Find where the given text appears and provide that cell's center as [x, y] coordinate. 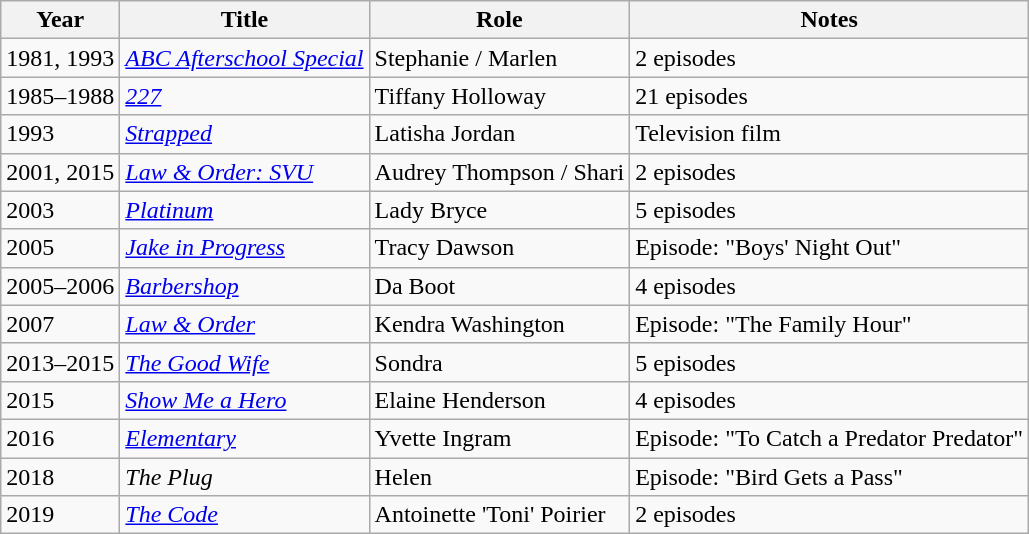
Lady Bryce [500, 210]
Kendra Washington [500, 324]
2005–2006 [60, 286]
Show Me a Hero [244, 400]
Law & Order [244, 324]
227 [244, 96]
Episode: "Boys' Night Out" [830, 248]
Sondra [500, 362]
2001, 2015 [60, 172]
2003 [60, 210]
2005 [60, 248]
1981, 1993 [60, 58]
Elaine Henderson [500, 400]
21 episodes [830, 96]
Episode: "To Catch a Predator Predator" [830, 438]
Episode: "The Family Hour" [830, 324]
Stephanie / Marlen [500, 58]
Episode: "Bird Gets a Pass" [830, 477]
Law & Order: SVU [244, 172]
2018 [60, 477]
2013–2015 [60, 362]
2015 [60, 400]
Jake in Progress [244, 248]
2019 [60, 515]
Year [60, 20]
Title [244, 20]
Antoinette 'Toni' Poirier [500, 515]
Elementary [244, 438]
Audrey Thompson / Shari [500, 172]
Strapped [244, 134]
1993 [60, 134]
The Good Wife [244, 362]
The Code [244, 515]
ABC Afterschool Special [244, 58]
The Plug [244, 477]
1985–1988 [60, 96]
2016 [60, 438]
Television film [830, 134]
Latisha Jordan [500, 134]
Helen [500, 477]
Tracy Dawson [500, 248]
Yvette Ingram [500, 438]
Notes [830, 20]
Platinum [244, 210]
2007 [60, 324]
Role [500, 20]
Barbershop [244, 286]
Da Boot [500, 286]
Tiffany Holloway [500, 96]
